Scan for the cell matching the given text and deliver its [x, y] coordinate at center. 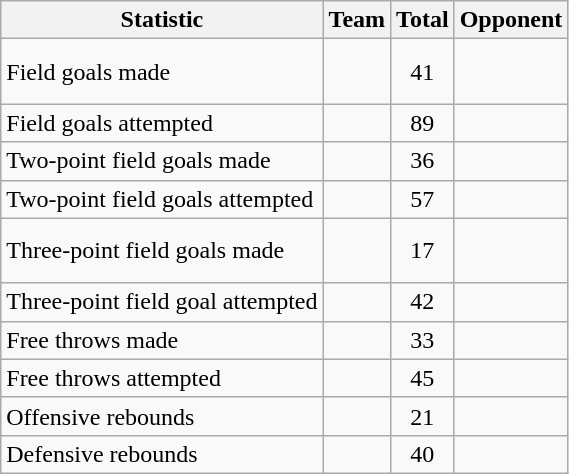
42 [423, 302]
21 [423, 416]
Field goals attempted [162, 123]
57 [423, 199]
40 [423, 454]
89 [423, 123]
Free throws made [162, 340]
Free throws attempted [162, 378]
Opponent [511, 20]
33 [423, 340]
17 [423, 250]
45 [423, 378]
Three-point field goal attempted [162, 302]
Team [357, 20]
Total [423, 20]
Three-point field goals made [162, 250]
Field goals made [162, 72]
Statistic [162, 20]
Defensive rebounds [162, 454]
36 [423, 161]
Offensive rebounds [162, 416]
Two-point field goals attempted [162, 199]
Two-point field goals made [162, 161]
41 [423, 72]
